Locate the cell with the specified text and output its (x, y) center coordinate. 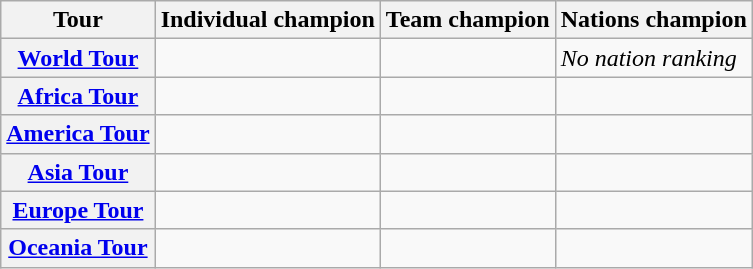
Team champion (468, 20)
Europe Tour (78, 210)
Tour (78, 20)
Individual champion (268, 20)
World Tour (78, 58)
Oceania Tour (78, 248)
America Tour (78, 134)
Asia Tour (78, 172)
Nations champion (654, 20)
No nation ranking (654, 58)
Africa Tour (78, 96)
